Return the [x, y] coordinate for the center point of the cell that contains the specified text.  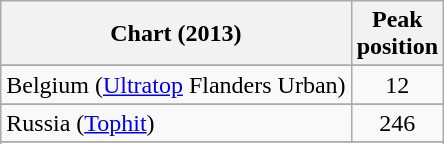
Chart (2013) [176, 34]
Peakposition [397, 34]
246 [397, 123]
Russia (Tophit) [176, 123]
12 [397, 85]
Belgium (Ultratop Flanders Urban) [176, 85]
